Search for the cell housing the specified text and yield its [X, Y] center coordinate. 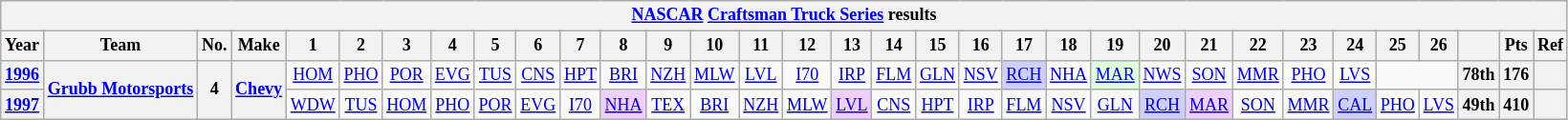
13 [852, 46]
19 [1115, 46]
21 [1209, 46]
Grubb Motorsports [120, 90]
3 [407, 46]
NWS [1163, 74]
NASCAR Craftsman Truck Series results [784, 15]
Pts [1516, 46]
11 [761, 46]
TEX [668, 105]
1996 [23, 74]
No. [214, 46]
12 [807, 46]
10 [715, 46]
15 [938, 46]
1997 [23, 105]
49th [1478, 105]
26 [1438, 46]
22 [1258, 46]
78th [1478, 74]
18 [1069, 46]
14 [894, 46]
Year [23, 46]
7 [581, 46]
Make [259, 46]
6 [538, 46]
410 [1516, 105]
1 [313, 46]
25 [1398, 46]
16 [981, 46]
176 [1516, 74]
CAL [1356, 105]
Chevy [259, 90]
Team [120, 46]
9 [668, 46]
5 [495, 46]
20 [1163, 46]
17 [1024, 46]
WDW [313, 105]
24 [1356, 46]
8 [623, 46]
23 [1308, 46]
2 [361, 46]
Ref [1551, 46]
